Detect which cell encompasses the target text, then output its [X, Y] center coordinate. 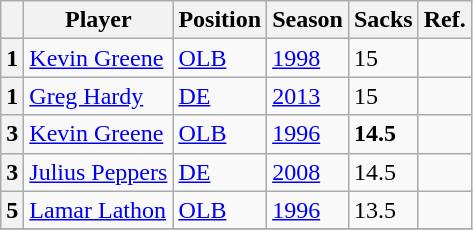
Sacks [383, 20]
Ref. [444, 20]
Lamar Lathon [98, 210]
2008 [308, 172]
Position [220, 20]
Player [98, 20]
Season [308, 20]
5 [12, 210]
2013 [308, 96]
Greg Hardy [98, 96]
1998 [308, 58]
Julius Peppers [98, 172]
13.5 [383, 210]
